Return (X, Y) of the center of cell containing provided text 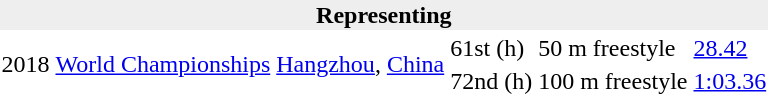
61st (h) (492, 48)
50 m freestyle (613, 48)
Representing (384, 15)
28.42 (730, 48)
